Return the [x, y] coordinate for the center point of the cell that contains the specified text.  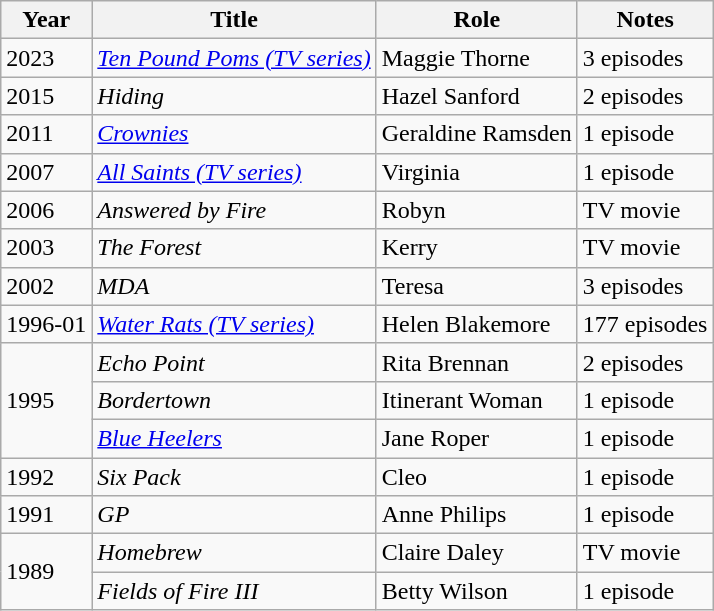
Fields of Fire III [234, 591]
2007 [46, 172]
2003 [46, 248]
Jane Roper [476, 438]
Teresa [476, 286]
Water Rats (TV series) [234, 324]
GP [234, 515]
Homebrew [234, 553]
1992 [46, 477]
Maggie Thorne [476, 58]
Hazel Sanford [476, 96]
Cleo [476, 477]
Bordertown [234, 400]
Notes [645, 20]
Crownies [234, 134]
Echo Point [234, 362]
2002 [46, 286]
Role [476, 20]
Answered by Fire [234, 210]
Robyn [476, 210]
Virginia [476, 172]
Anne Philips [476, 515]
Itinerant Woman [476, 400]
Betty Wilson [476, 591]
2011 [46, 134]
Kerry [476, 248]
1995 [46, 400]
1989 [46, 572]
MDA [234, 286]
Year [46, 20]
Claire Daley [476, 553]
2015 [46, 96]
177 episodes [645, 324]
Rita Brennan [476, 362]
Geraldine Ramsden [476, 134]
Ten Pound Poms (TV series) [234, 58]
2006 [46, 210]
Title [234, 20]
Hiding [234, 96]
2023 [46, 58]
Helen Blakemore [476, 324]
The Forest [234, 248]
All Saints (TV series) [234, 172]
Six Pack [234, 477]
1991 [46, 515]
1996-01 [46, 324]
Blue Heelers [234, 438]
